Determine the (X, Y) coordinate at the center of the cell enclosing the given text.  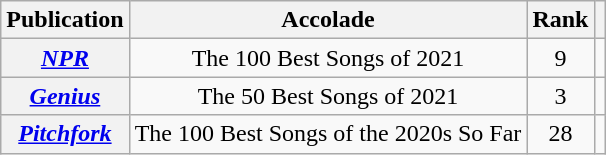
Genius (65, 96)
The 100 Best Songs of the 2020s So Far (328, 134)
Accolade (328, 20)
28 (560, 134)
Rank (560, 20)
The 50 Best Songs of 2021 (328, 96)
9 (560, 58)
3 (560, 96)
The 100 Best Songs of 2021 (328, 58)
Publication (65, 20)
NPR (65, 58)
Pitchfork (65, 134)
